Locate the cell with the specified text and output its [X, Y] center coordinate. 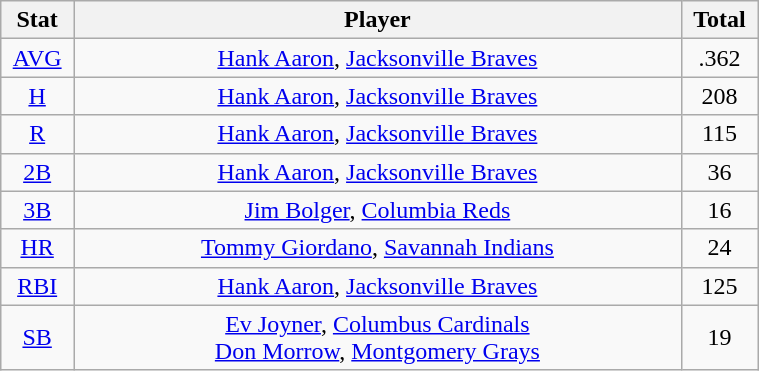
.362 [719, 58]
36 [719, 172]
24 [719, 248]
2B [38, 172]
AVG [38, 58]
Stat [38, 20]
19 [719, 338]
16 [719, 210]
208 [719, 96]
RBI [38, 286]
Ev Joyner, Columbus Cardinals Don Morrow, Montgomery Grays [378, 338]
115 [719, 134]
125 [719, 286]
3B [38, 210]
H [38, 96]
SB [38, 338]
Player [378, 20]
Jim Bolger, Columbia Reds [378, 210]
HR [38, 248]
Total [719, 20]
Tommy Giordano, Savannah Indians [378, 248]
R [38, 134]
